Capture the cell that displays the provided text and extract its (X, Y) central coordinate. 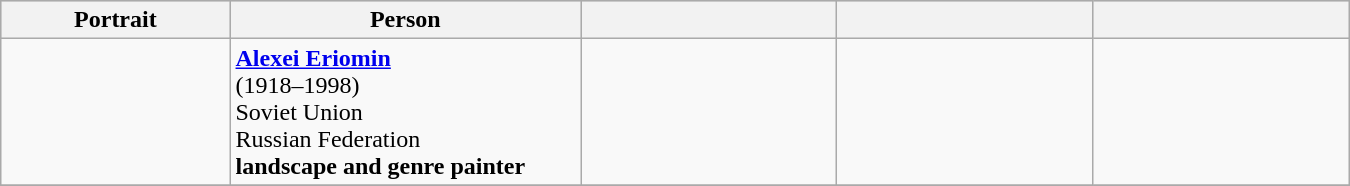
Portrait (116, 20)
Alexei Eriomin (1918–1998)Soviet UnionRussian Federationlandscape and genre painter (406, 112)
Person (406, 20)
